Find where the given text appears and provide that cell's center as (x, y) coordinate. 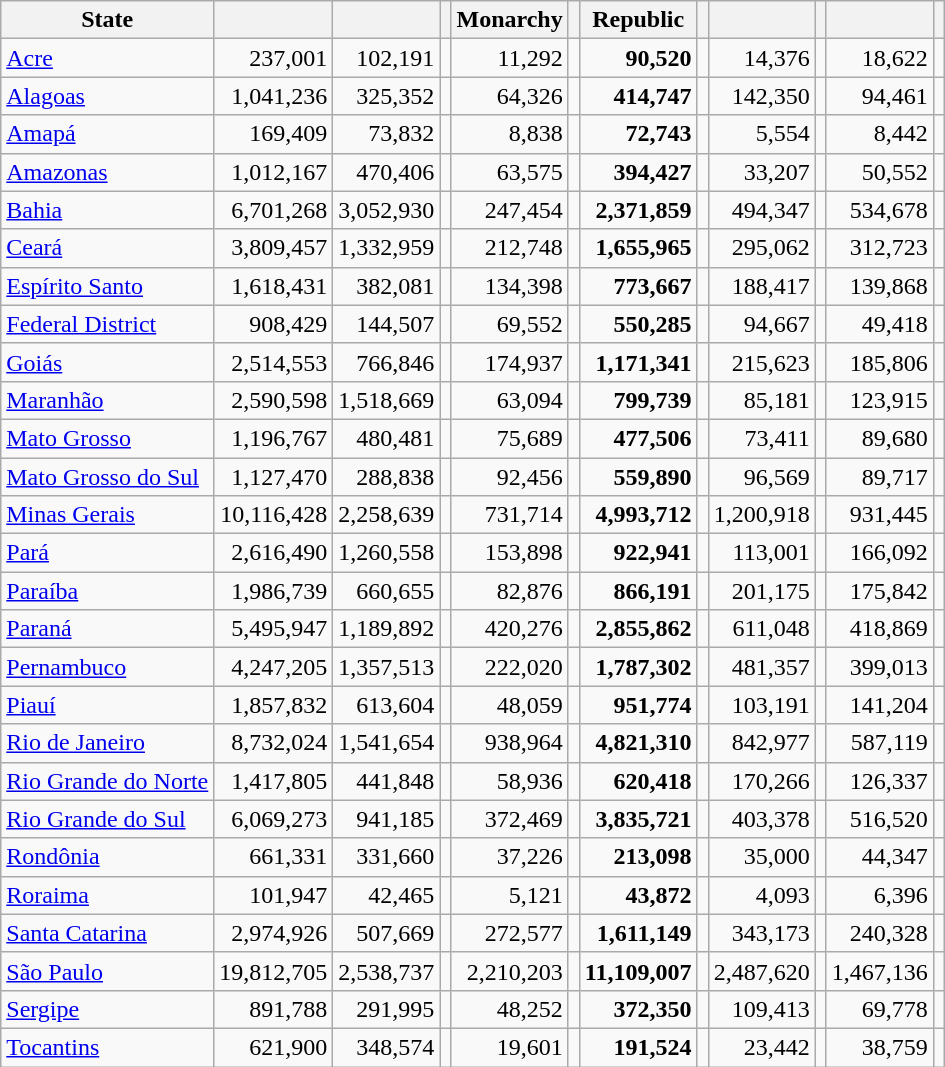
941,185 (386, 819)
331,660 (386, 857)
480,481 (386, 438)
908,429 (274, 324)
Pernambuco (108, 667)
213,098 (638, 857)
1,787,302 (638, 667)
938,964 (510, 743)
1,655,965 (638, 248)
142,350 (762, 96)
Rio de Janeiro (108, 743)
94,461 (880, 96)
38,759 (880, 1047)
14,376 (762, 58)
1,857,832 (274, 705)
5,495,947 (274, 629)
Sergipe (108, 1009)
Mato Grosso (108, 438)
126,337 (880, 781)
Maranhão (108, 400)
174,937 (510, 362)
1,127,470 (274, 477)
222,020 (510, 667)
48,252 (510, 1009)
3,052,930 (386, 210)
8,838 (510, 134)
394,427 (638, 172)
3,835,721 (638, 819)
Paraná (108, 629)
1,332,959 (386, 248)
19,601 (510, 1047)
660,655 (386, 591)
1,357,513 (386, 667)
113,001 (762, 553)
1,417,805 (274, 781)
1,518,669 (386, 400)
11,109,007 (638, 971)
188,417 (762, 286)
1,260,558 (386, 553)
2,258,639 (386, 515)
92,456 (510, 477)
621,900 (274, 1047)
2,210,203 (510, 971)
6,701,268 (274, 210)
1,012,167 (274, 172)
63,575 (510, 172)
42,465 (386, 895)
931,445 (880, 515)
São Paulo (108, 971)
494,347 (762, 210)
237,001 (274, 58)
611,048 (762, 629)
69,778 (880, 1009)
49,418 (880, 324)
295,062 (762, 248)
102,191 (386, 58)
191,524 (638, 1047)
587,119 (880, 743)
166,092 (880, 553)
5,121 (510, 895)
58,936 (510, 781)
50,552 (880, 172)
Alagoas (108, 96)
799,739 (638, 400)
Rondônia (108, 857)
48,059 (510, 705)
Mato Grosso do Sul (108, 477)
82,876 (510, 591)
2,371,859 (638, 210)
1,171,341 (638, 362)
Amapá (108, 134)
4,093 (762, 895)
134,398 (510, 286)
94,667 (762, 324)
403,378 (762, 819)
4,993,712 (638, 515)
613,604 (386, 705)
Minas Gerais (108, 515)
89,680 (880, 438)
35,000 (762, 857)
Acre (108, 58)
8,442 (880, 134)
1,618,431 (274, 286)
23,442 (762, 1047)
6,069,273 (274, 819)
72,743 (638, 134)
19,812,705 (274, 971)
420,276 (510, 629)
89,717 (880, 477)
Rio Grande do Sul (108, 819)
215,623 (762, 362)
1,611,149 (638, 933)
441,848 (386, 781)
291,995 (386, 1009)
2,590,598 (274, 400)
212,748 (510, 248)
325,352 (386, 96)
481,357 (762, 667)
534,678 (880, 210)
1,986,739 (274, 591)
343,173 (762, 933)
2,855,862 (638, 629)
4,821,310 (638, 743)
Paraíba (108, 591)
10,116,428 (274, 515)
85,181 (762, 400)
Roraima (108, 895)
109,413 (762, 1009)
1,467,136 (880, 971)
State (108, 20)
312,723 (880, 248)
90,520 (638, 58)
169,409 (274, 134)
Santa Catarina (108, 933)
1,541,654 (386, 743)
550,285 (638, 324)
3,809,457 (274, 248)
1,041,236 (274, 96)
2,616,490 (274, 553)
372,350 (638, 1009)
516,520 (880, 819)
922,941 (638, 553)
73,411 (762, 438)
418,869 (880, 629)
1,200,918 (762, 515)
Piauí (108, 705)
4,247,205 (274, 667)
Goiás (108, 362)
470,406 (386, 172)
272,577 (510, 933)
11,292 (510, 58)
153,898 (510, 553)
773,667 (638, 286)
414,747 (638, 96)
103,191 (762, 705)
101,947 (274, 895)
731,714 (510, 515)
Amazonas (108, 172)
Rio Grande do Norte (108, 781)
5,554 (762, 134)
139,868 (880, 286)
2,514,553 (274, 362)
842,977 (762, 743)
185,806 (880, 362)
477,506 (638, 438)
661,331 (274, 857)
Bahia (108, 210)
2,974,926 (274, 933)
37,226 (510, 857)
63,094 (510, 400)
141,204 (880, 705)
Espírito Santo (108, 286)
Tocantins (108, 1047)
507,669 (386, 933)
175,842 (880, 591)
2,487,620 (762, 971)
6,396 (880, 895)
44,347 (880, 857)
247,454 (510, 210)
559,890 (638, 477)
2,538,737 (386, 971)
Monarchy (510, 20)
64,326 (510, 96)
170,266 (762, 781)
Pará (108, 553)
73,832 (386, 134)
766,846 (386, 362)
8,732,024 (274, 743)
399,013 (880, 667)
Ceará (108, 248)
620,418 (638, 781)
43,872 (638, 895)
1,196,767 (274, 438)
288,838 (386, 477)
1,189,892 (386, 629)
75,689 (510, 438)
69,552 (510, 324)
382,081 (386, 286)
Republic (638, 20)
240,328 (880, 933)
18,622 (880, 58)
33,207 (762, 172)
951,774 (638, 705)
201,175 (762, 591)
866,191 (638, 591)
372,469 (510, 819)
348,574 (386, 1047)
891,788 (274, 1009)
144,507 (386, 324)
96,569 (762, 477)
Federal District (108, 324)
123,915 (880, 400)
